Search for the cell housing the specified text and yield its [X, Y] center coordinate. 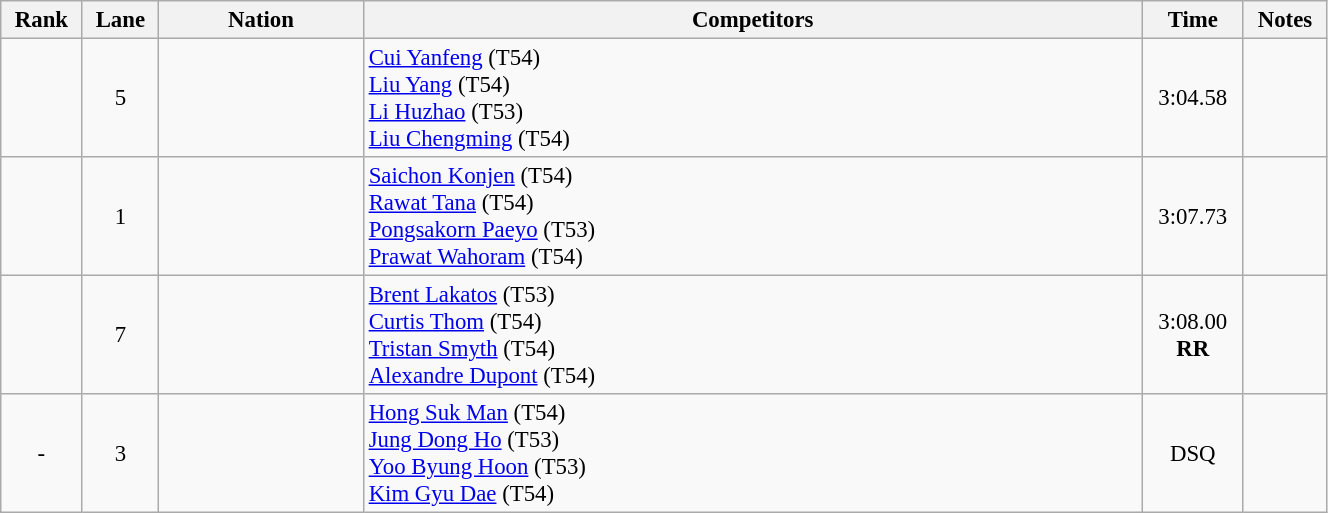
7 [120, 336]
Cui Yanfeng (T54)Liu Yang (T54)Li Huzhao (T53)Liu Chengming (T54) [752, 98]
Competitors [752, 20]
Lane [120, 20]
Notes [1284, 20]
Nation [262, 20]
5 [120, 98]
3:08.00 RR [1192, 336]
Saichon Konjen (T54)Rawat Tana (T54)Pongsakorn Paeyo (T53)Prawat Wahoram (T54) [752, 216]
3:04.58 [1192, 98]
3 [120, 454]
Rank [42, 20]
- [42, 454]
Hong Suk Man (T54)Jung Dong Ho (T53)Yoo Byung Hoon (T53)Kim Gyu Dae (T54) [752, 454]
DSQ [1192, 454]
1 [120, 216]
3:07.73 [1192, 216]
Time [1192, 20]
Brent Lakatos (T53)Curtis Thom (T54)Tristan Smyth (T54)Alexandre Dupont (T54) [752, 336]
